Return the (X, Y) coordinate for the center point of the cell that contains the specified text.  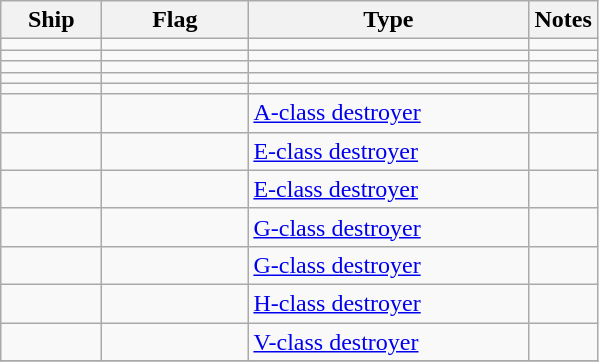
V-class destroyer (388, 341)
Notes (563, 20)
Flag (175, 20)
H-class destroyer (388, 303)
A-class destroyer (388, 113)
Ship (52, 20)
Type (388, 20)
